Identify which cell holds the provided text, then report its [x, y] central coordinate. 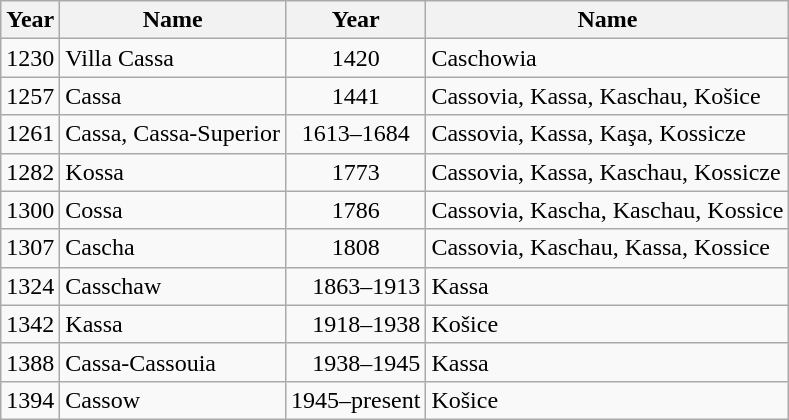
Cassa [173, 96]
Cassa-Cassouia [173, 362]
Villa Cassa [173, 58]
1786 [356, 210]
Cassow [173, 400]
1773 [356, 172]
1300 [30, 210]
1394 [30, 400]
1441 [356, 96]
1613–1684 [356, 134]
Caschowia [608, 58]
Cascha [173, 248]
1388 [30, 362]
1342 [30, 324]
1420 [356, 58]
1918–1938 [356, 324]
1945–present [356, 400]
Cossa [173, 210]
Cassovia, Kassa, Kaşa, Kossicze [608, 134]
Casschaw [173, 286]
Cassovia, Kassa, Kaschau, Kossicze [608, 172]
Cassovia, Kaschau, Kassa, Kossice [608, 248]
1282 [30, 172]
Kossa [173, 172]
1261 [30, 134]
1307 [30, 248]
1324 [30, 286]
1863–1913 [356, 286]
Cassa, Cassa-Superior [173, 134]
1938–1945 [356, 362]
Cassovia, Kascha, Kaschau, Kossice [608, 210]
1257 [30, 96]
1808 [356, 248]
1230 [30, 58]
Cassovia, Kassa, Kaschau, Košice [608, 96]
